Return the (x, y) coordinate for the center point of the cell that contains the specified text.  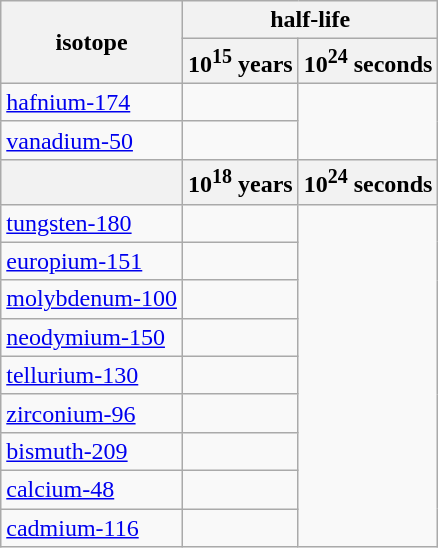
cadmium-116 (92, 528)
tellurium-130 (92, 375)
1018 years (240, 182)
bismuth-209 (92, 451)
tungsten-180 (92, 223)
calcium-48 (92, 489)
zirconium-96 (92, 413)
isotope (92, 42)
vanadium-50 (92, 140)
1015 years (240, 62)
europium-151 (92, 261)
hafnium-174 (92, 102)
half-life (310, 20)
molybdenum-100 (92, 299)
neodymium-150 (92, 337)
